Capture the cell that displays the provided text and extract its [X, Y] central coordinate. 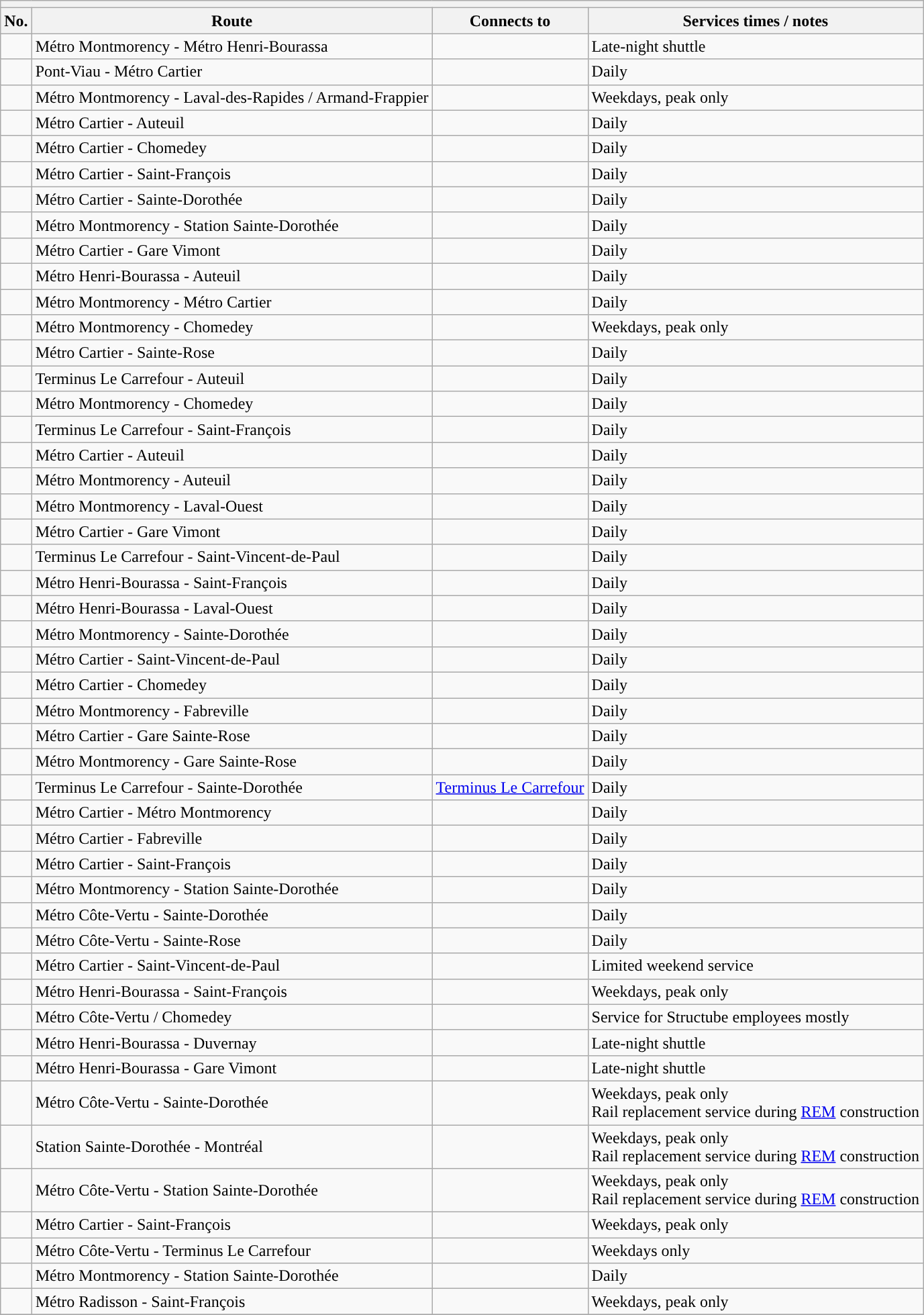
Métro Montmorency - Métro Henri-Bourassa [232, 46]
Métro Côte-Vertu / Chomedey [232, 1017]
Pont-Viau - Métro Cartier [232, 72]
Métro Côte-Vertu - Sainte-Rose [232, 940]
Métro Montmorency - Fabreville [232, 711]
Métro Côte-Vertu - Terminus Le Carrefour [232, 1251]
Métro Montmorency - Métro Cartier [232, 301]
Terminus Le Carrefour - Auteuil [232, 379]
Métro Cartier - Fabreville [232, 838]
Métro Cartier - Sainte-Rose [232, 353]
Terminus Le Carrefour [510, 787]
Service for Structube employees mostly [756, 1017]
Métro Montmorency - Gare Sainte-Rose [232, 762]
Connects to [510, 21]
No. [16, 21]
Métro Henri-Bourassa - Laval-Ouest [232, 608]
Métro Henri-Bourassa - Duvernay [232, 1042]
Weekdays only [756, 1251]
Station Sainte-Dorothée - Montréal [232, 1147]
Métro Montmorency - Auteuil [232, 481]
Métro Cartier - Métro Montmorency [232, 813]
Métro Montmorency - Laval-Ouest [232, 506]
Métro Radisson - Saint-François [232, 1302]
Terminus Le Carrefour - Saint-François [232, 430]
Terminus Le Carrefour - Saint-Vincent-de-Paul [232, 557]
Métro Montmorency - Laval-des-Rapides / Armand-Frappier [232, 97]
Limited weekend service [756, 966]
Terminus Le Carrefour - Sainte-Dorothée [232, 787]
Métro Cartier - Sainte-Dorothée [232, 199]
Métro Montmorency - Sainte-Dorothée [232, 634]
Services times / notes [756, 21]
Métro Henri-Bourassa - Auteuil [232, 276]
Métro Henri-Bourassa - Gare Vimont [232, 1068]
Métro Cartier - Gare Sainte-Rose [232, 736]
Route [232, 21]
Métro Côte-Vertu - Station Sainte-Dorothée [232, 1191]
